For the text-containing cell, return its midpoint in (X, Y) coordinate format. 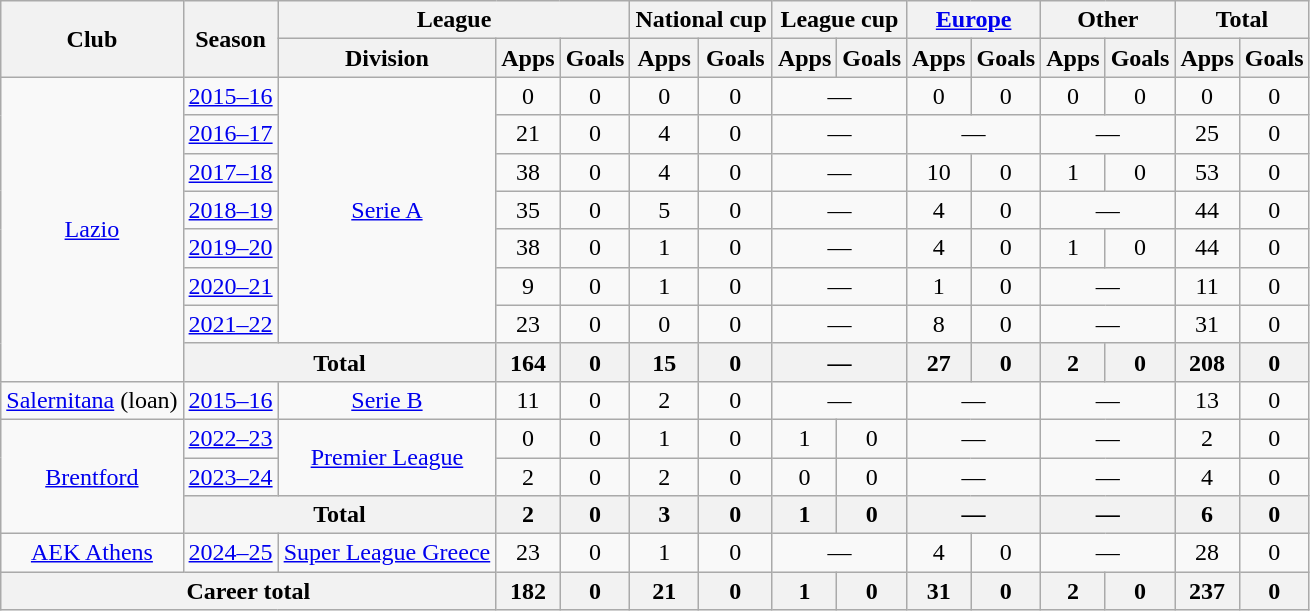
35 (528, 210)
25 (1207, 134)
13 (1207, 400)
27 (939, 362)
Serie B (387, 400)
Europe (974, 20)
2019–20 (230, 248)
Serie A (387, 210)
8 (939, 324)
53 (1207, 172)
Division (387, 58)
AEK Athens (92, 553)
Brentford (92, 476)
National cup (701, 20)
164 (528, 362)
2024–25 (230, 553)
208 (1207, 362)
Club (92, 39)
6 (1207, 515)
2016–17 (230, 134)
5 (664, 210)
3 (664, 515)
2023–24 (230, 477)
182 (528, 591)
Other (1108, 20)
237 (1207, 591)
10 (939, 172)
Season (230, 39)
Premier League (387, 457)
Salernitana (loan) (92, 400)
2017–18 (230, 172)
2022–23 (230, 438)
28 (1207, 553)
2021–22 (230, 324)
2018–19 (230, 210)
Lazio (92, 229)
9 (528, 286)
15 (664, 362)
2020–21 (230, 286)
League (454, 20)
Super League Greece (387, 553)
League cup (839, 20)
Career total (248, 591)
